Provide the [x, y] coordinate of the cell's center where the given text is located.  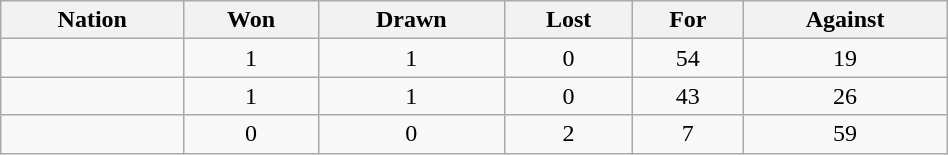
Won [252, 20]
7 [688, 134]
Nation [92, 20]
Lost [568, 20]
2 [568, 134]
For [688, 20]
19 [845, 58]
Drawn [411, 20]
Against [845, 20]
59 [845, 134]
54 [688, 58]
26 [845, 96]
43 [688, 96]
